Search for the cell housing the specified text and yield its (x, y) center coordinate. 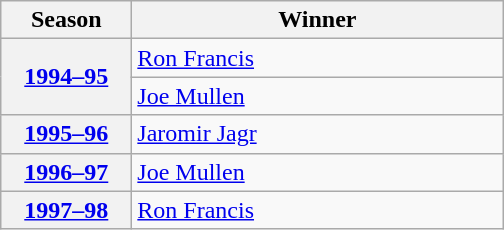
1996–97 (66, 172)
Jaromir Jagr (318, 134)
1994–95 (66, 77)
1997–98 (66, 210)
1995–96 (66, 134)
Season (66, 20)
Winner (318, 20)
